Extract the (x, y) coordinate from the center of the cell holding the provided text.  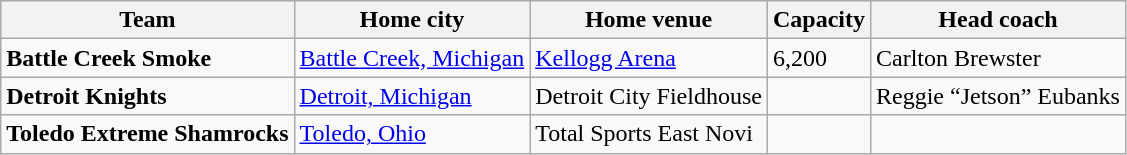
Home venue (649, 20)
Battle Creek Smoke (148, 58)
Home city (412, 20)
Toledo, Ohio (412, 134)
Total Sports East Novi (649, 134)
Reggie “Jetson” Eubanks (998, 96)
Detroit City Fieldhouse (649, 96)
6,200 (818, 58)
Toledo Extreme Shamrocks (148, 134)
Battle Creek, Michigan (412, 58)
Carlton Brewster (998, 58)
Detroit, Michigan (412, 96)
Team (148, 20)
Kellogg Arena (649, 58)
Detroit Knights (148, 96)
Head coach (998, 20)
Capacity (818, 20)
